For the text-containing cell, return its midpoint in (X, Y) coordinate format. 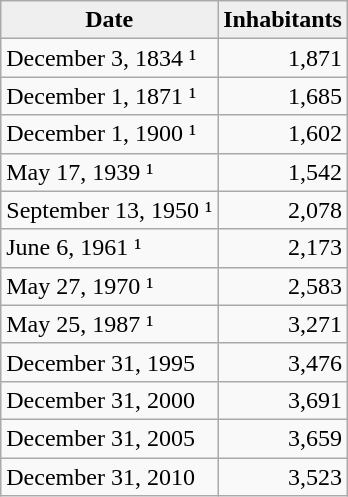
2,173 (283, 248)
1,542 (283, 172)
3,271 (283, 324)
Date (110, 20)
June 6, 1961 ¹ (110, 248)
2,583 (283, 286)
1,871 (283, 58)
1,602 (283, 134)
September 13, 1950 ¹ (110, 210)
3,476 (283, 362)
2,078 (283, 210)
May 27, 1970 ¹ (110, 286)
December 31, 1995 (110, 362)
May 17, 1939 ¹ (110, 172)
1,685 (283, 96)
May 25, 1987 ¹ (110, 324)
December 31, 2000 (110, 400)
December 1, 1900 ¹ (110, 134)
Inhabitants (283, 20)
December 3, 1834 ¹ (110, 58)
December 31, 2010 (110, 477)
3,523 (283, 477)
December 31, 2005 (110, 438)
December 1, 1871 ¹ (110, 96)
3,659 (283, 438)
3,691 (283, 400)
